Search for the cell housing the specified text and yield its [X, Y] center coordinate. 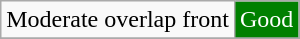
Moderate overlap front [118, 20]
Good [266, 20]
